Provide the (X, Y) coordinate of the cell's center where the given text is located.  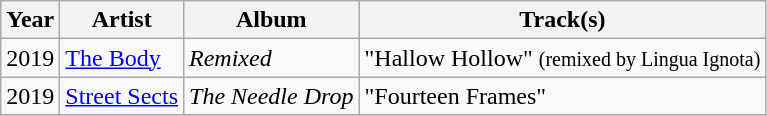
Street Sects (122, 96)
The Needle Drop (272, 96)
Remixed (272, 58)
"Fourteen Frames" (562, 96)
Year (30, 20)
Artist (122, 20)
Track(s) (562, 20)
Album (272, 20)
The Body (122, 58)
"Hallow Hollow" (remixed by Lingua Ignota) (562, 58)
